Determine the (x, y) coordinate at the center of the cell enclosing the given text.  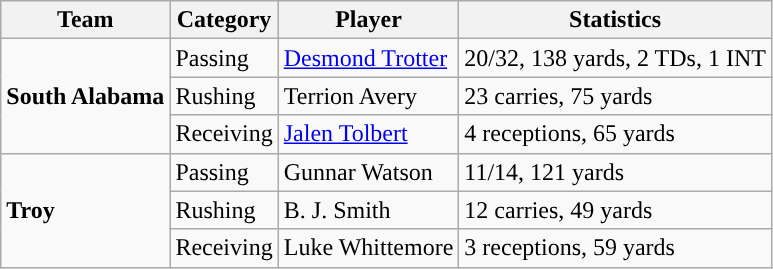
23 carries, 75 yards (616, 96)
B. J. Smith (368, 210)
Statistics (616, 20)
11/14, 121 yards (616, 172)
Category (224, 20)
4 receptions, 65 yards (616, 134)
Luke Whittemore (368, 248)
12 carries, 49 yards (616, 210)
Team (86, 20)
Jalen Tolbert (368, 134)
Player (368, 20)
Terrion Avery (368, 96)
3 receptions, 59 yards (616, 248)
Troy (86, 210)
South Alabama (86, 96)
Desmond Trotter (368, 58)
Gunnar Watson (368, 172)
20/32, 138 yards, 2 TDs, 1 INT (616, 58)
